Output the (x, y) coordinate of the center of the cell containing the given text.  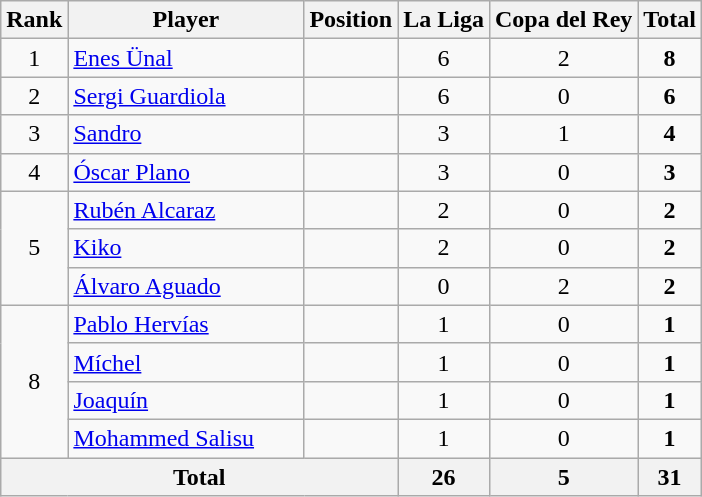
Rubén Alcaraz (186, 210)
La Liga (444, 20)
Position (351, 20)
Sergi Guardiola (186, 96)
Player (186, 20)
Pablo Hervías (186, 324)
Mohammed Salisu (186, 438)
Joaquín (186, 400)
Míchel (186, 362)
Álvaro Aguado (186, 286)
Enes Ünal (186, 58)
Kiko (186, 248)
26 (444, 477)
Óscar Plano (186, 172)
Copa del Rey (563, 20)
31 (670, 477)
Rank (34, 20)
Sandro (186, 134)
